For the text-containing cell, return its midpoint in (X, Y) coordinate format. 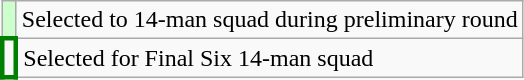
Selected for Final Six 14-man squad (270, 58)
Selected to 14-man squad during preliminary round (270, 20)
